Pinpoint the cell where the given text exists, returning its (X, Y) midpoint coordinate. 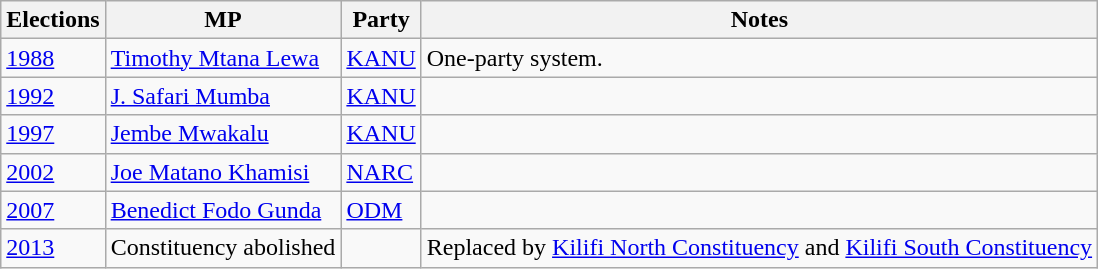
1988 (53, 58)
1992 (53, 96)
1997 (53, 134)
Jembe Mwakalu (223, 134)
Party (381, 20)
Replaced by Kilifi North Constituency and Kilifi South Constituency (759, 248)
2013 (53, 248)
Elections (53, 20)
2007 (53, 210)
Timothy Mtana Lewa (223, 58)
One-party system. (759, 58)
J. Safari Mumba (223, 96)
NARC (381, 172)
Joe Matano Khamisi (223, 172)
Benedict Fodo Gunda (223, 210)
Notes (759, 20)
ODM (381, 210)
Constituency abolished (223, 248)
MP (223, 20)
2002 (53, 172)
